Detect which cell encompasses the target text, then output its (x, y) center coordinate. 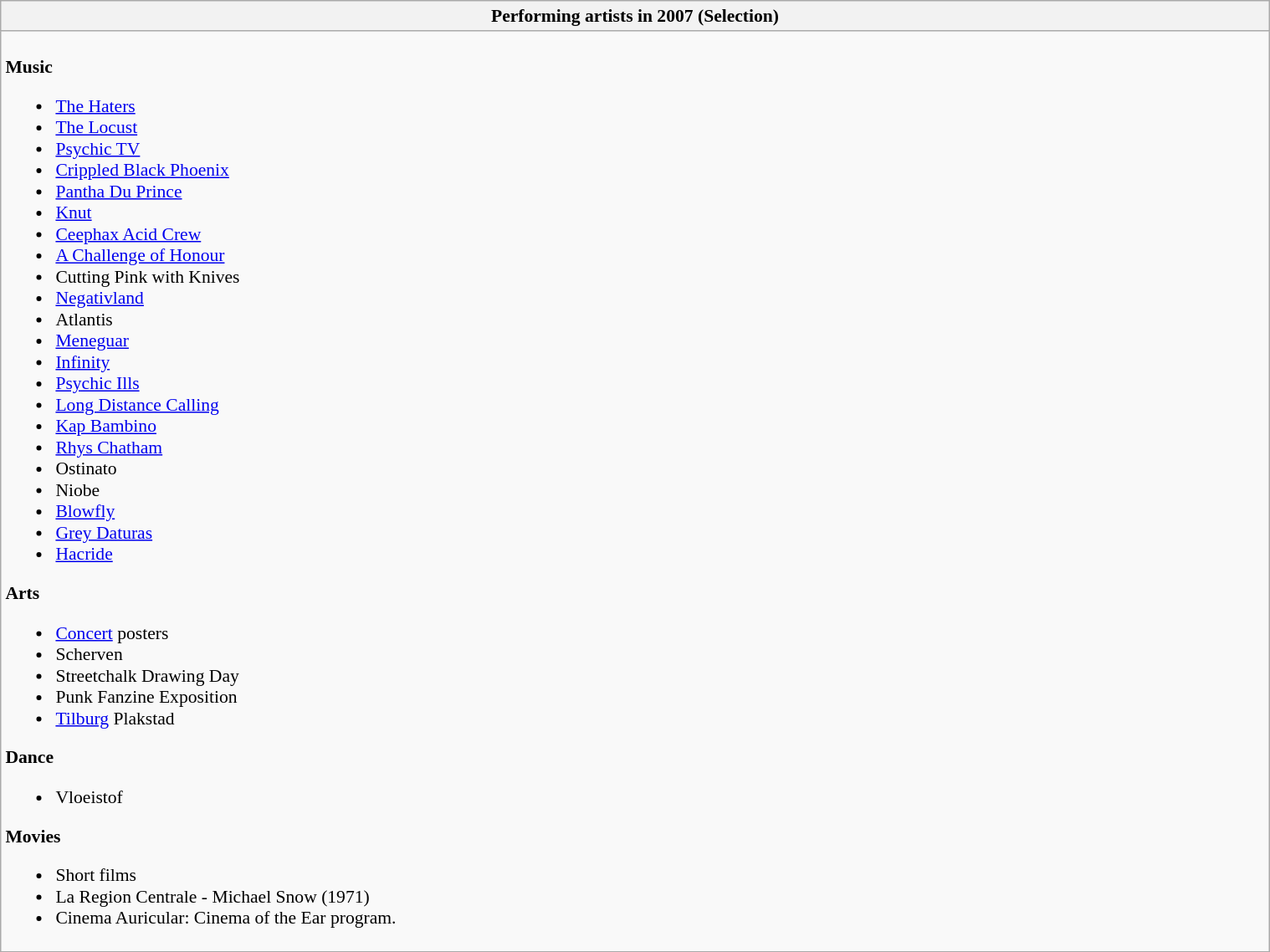
Performing artists in 2007 (Selection) (634, 16)
